Return (X, Y) of the center of cell containing provided text 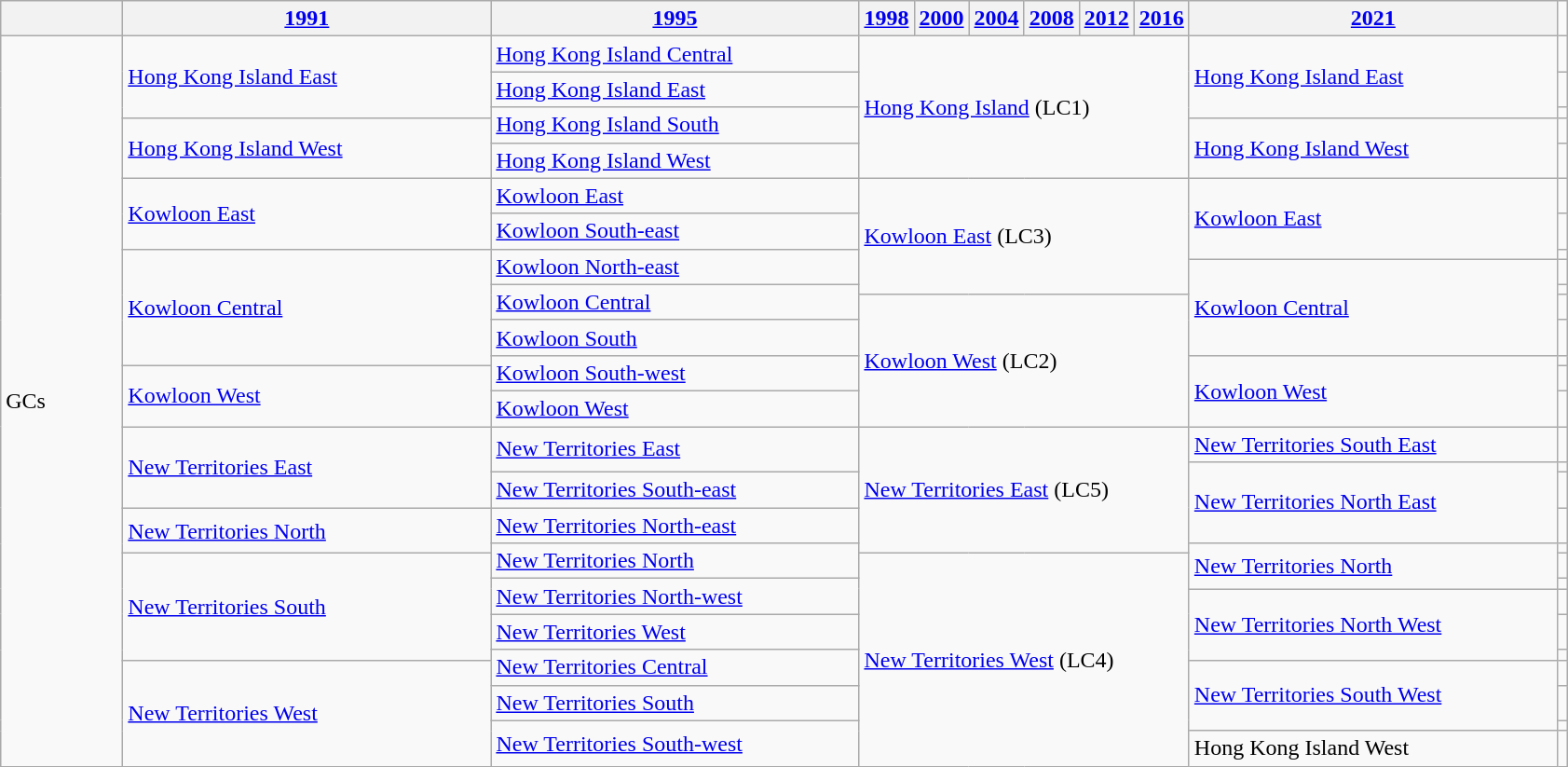
New Territories West (LC4) (1024, 660)
New Territories North-west (675, 596)
New Territories South West (1373, 695)
New Territories North West (1373, 624)
2021 (1373, 19)
2004 (997, 19)
Kowloon North-east (675, 267)
New Territories South East (1373, 445)
Kowloon South-west (675, 373)
1995 (675, 19)
1998 (887, 19)
Kowloon East (LC3) (1024, 237)
New Territories East (LC5) (1024, 490)
2008 (1051, 19)
2012 (1107, 19)
New Territories North East (1373, 503)
GCs (61, 401)
Kowloon South-east (675, 231)
1991 (307, 19)
New Territories North-east (675, 526)
New Territories South-east (675, 490)
Hong Kong Island (LC1) (1024, 107)
2000 (941, 19)
2016 (1161, 19)
Hong Kong Island South (675, 125)
New Territories Central (675, 667)
Hong Kong Island Central (675, 54)
Kowloon South (675, 337)
Kowloon West (LC2) (1024, 360)
New Territories South-west (675, 744)
